Return [x, y] of the center of cell containing provided text 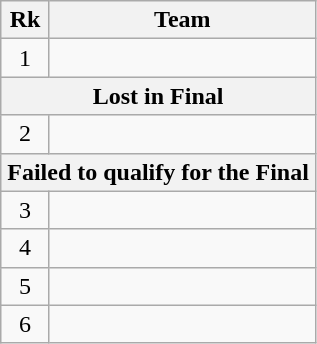
3 [26, 210]
Rk [26, 20]
Lost in Final [158, 96]
Team [182, 20]
Failed to qualify for the Final [158, 172]
4 [26, 248]
6 [26, 324]
5 [26, 286]
1 [26, 58]
2 [26, 134]
